Find where the given text appears and provide that cell's center as (X, Y) coordinate. 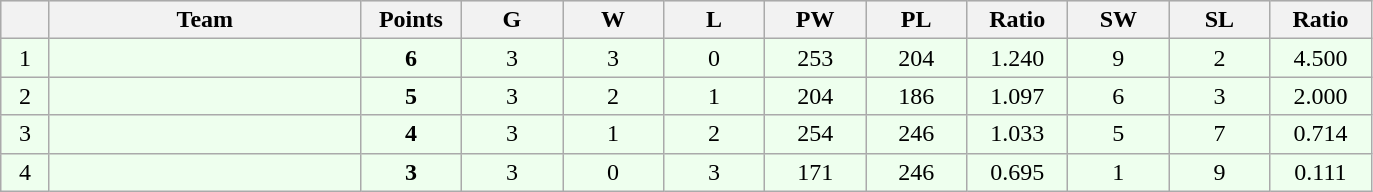
1.240 (1018, 58)
2.000 (1320, 96)
186 (916, 96)
L (714, 20)
253 (816, 58)
171 (816, 172)
4.500 (1320, 58)
1.097 (1018, 96)
PL (916, 20)
SL (1220, 20)
1.033 (1018, 134)
Points (410, 20)
0.111 (1320, 172)
Team (204, 20)
0.695 (1018, 172)
254 (816, 134)
PW (816, 20)
SW (1118, 20)
7 (1220, 134)
0.714 (1320, 134)
W (612, 20)
G (512, 20)
